Locate the cell with the specified text and output its (X, Y) center coordinate. 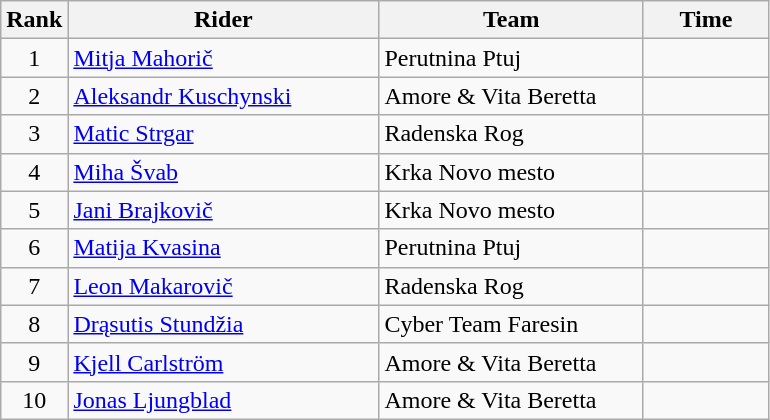
Leon Makarovič (224, 286)
Kjell Carlström (224, 362)
Matija Kvasina (224, 248)
6 (34, 248)
9 (34, 362)
10 (34, 400)
2 (34, 96)
Rank (34, 20)
3 (34, 134)
Mitja Mahorič (224, 58)
Matic Strgar (224, 134)
1 (34, 58)
5 (34, 210)
Jonas Ljungblad (224, 400)
Time (706, 20)
4 (34, 172)
Team (512, 20)
Rider (224, 20)
Jani Brajkovič (224, 210)
Aleksandr Kuschynski (224, 96)
Cyber Team Faresin (512, 324)
7 (34, 286)
Drąsutis Stundžia (224, 324)
8 (34, 324)
Miha Švab (224, 172)
